Search for the cell housing the specified text and yield its (X, Y) center coordinate. 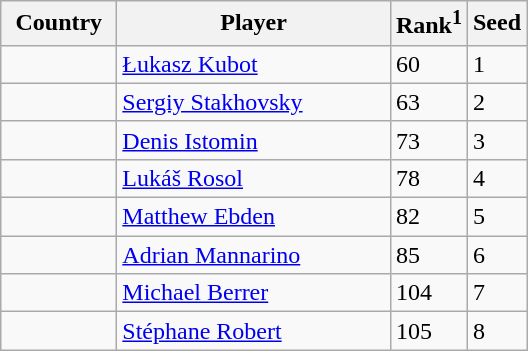
Lukáš Rosol (254, 178)
3 (496, 140)
Country (59, 24)
Stéphane Robert (254, 331)
1 (496, 64)
78 (428, 178)
7 (496, 293)
Adrian Mannarino (254, 255)
Rank1 (428, 24)
73 (428, 140)
Sergiy Stakhovsky (254, 102)
Łukasz Kubot (254, 64)
Denis Istomin (254, 140)
104 (428, 293)
63 (428, 102)
2 (496, 102)
4 (496, 178)
105 (428, 331)
8 (496, 331)
Matthew Ebden (254, 217)
Player (254, 24)
Michael Berrer (254, 293)
6 (496, 255)
Seed (496, 24)
85 (428, 255)
5 (496, 217)
60 (428, 64)
82 (428, 217)
